Determine the (X, Y) coordinate at the center of the cell enclosing the given text.  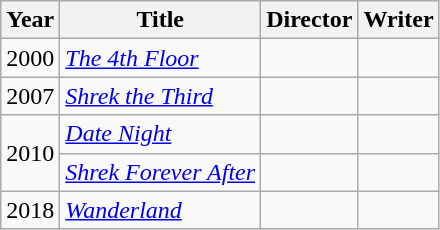
2010 (30, 153)
Shrek Forever After (160, 172)
Wanderland (160, 210)
2007 (30, 96)
The 4th Floor (160, 58)
Year (30, 20)
2000 (30, 58)
Shrek the Third (160, 96)
Title (160, 20)
2018 (30, 210)
Director (310, 20)
Writer (398, 20)
Date Night (160, 134)
